Search for the cell housing the specified text and yield its [X, Y] center coordinate. 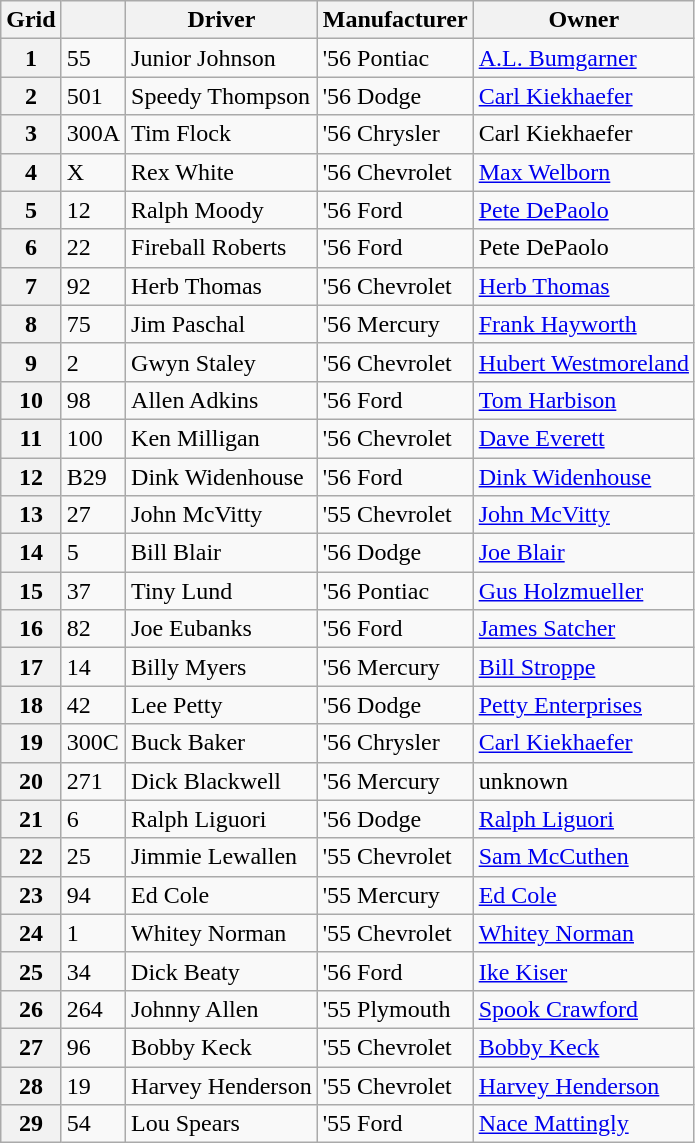
98 [93, 400]
23 [31, 895]
Johnny Allen [222, 1009]
Gwyn Staley [222, 362]
9 [31, 362]
15 [31, 591]
82 [93, 629]
Bill Stroppe [584, 667]
94 [93, 895]
300C [93, 743]
A.L. Bumgarner [584, 58]
26 [31, 1009]
Joe Blair [584, 553]
Lee Petty [222, 705]
11 [31, 438]
34 [93, 971]
Gus Holzmueller [584, 591]
Tim Flock [222, 134]
'55 Ford [395, 1124]
18 [31, 705]
Grid [31, 20]
28 [31, 1085]
Billy Myers [222, 667]
20 [31, 781]
300A [93, 134]
B29 [93, 477]
Fireball Roberts [222, 248]
24 [31, 933]
Frank Hayworth [584, 324]
271 [93, 781]
James Satcher [584, 629]
Nace Mattingly [584, 1124]
501 [93, 96]
Petty Enterprises [584, 705]
7 [31, 286]
Jimmie Lewallen [222, 857]
Lou Spears [222, 1124]
13 [31, 515]
3 [31, 134]
264 [93, 1009]
X [93, 172]
Bill Blair [222, 553]
17 [31, 667]
Sam McCuthen [584, 857]
Manufacturer [395, 20]
unknown [584, 781]
96 [93, 1047]
Dick Beaty [222, 971]
'55 Plymouth [395, 1009]
Hubert Westmoreland [584, 362]
100 [93, 438]
Driver [222, 20]
Ralph Moody [222, 210]
Buck Baker [222, 743]
4 [31, 172]
Ken Milligan [222, 438]
'55 Mercury [395, 895]
Spook Crawford [584, 1009]
21 [31, 819]
Junior Johnson [222, 58]
Speedy Thompson [222, 96]
Tom Harbison [584, 400]
Rex White [222, 172]
Tiny Lund [222, 591]
42 [93, 705]
Ike Kiser [584, 971]
55 [93, 58]
Owner [584, 20]
16 [31, 629]
29 [31, 1124]
8 [31, 324]
Dick Blackwell [222, 781]
Max Welborn [584, 172]
Dave Everett [584, 438]
Allen Adkins [222, 400]
37 [93, 591]
10 [31, 400]
54 [93, 1124]
Jim Paschal [222, 324]
75 [93, 324]
Joe Eubanks [222, 629]
92 [93, 286]
